From the cell containing the given text, extract its center point as (x, y) coordinate. 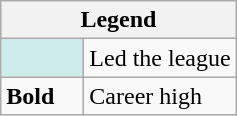
Career high (160, 96)
Legend (118, 20)
Led the league (160, 58)
Bold (42, 96)
